Return the [x, y] coordinate for the center point of the cell that contains the specified text.  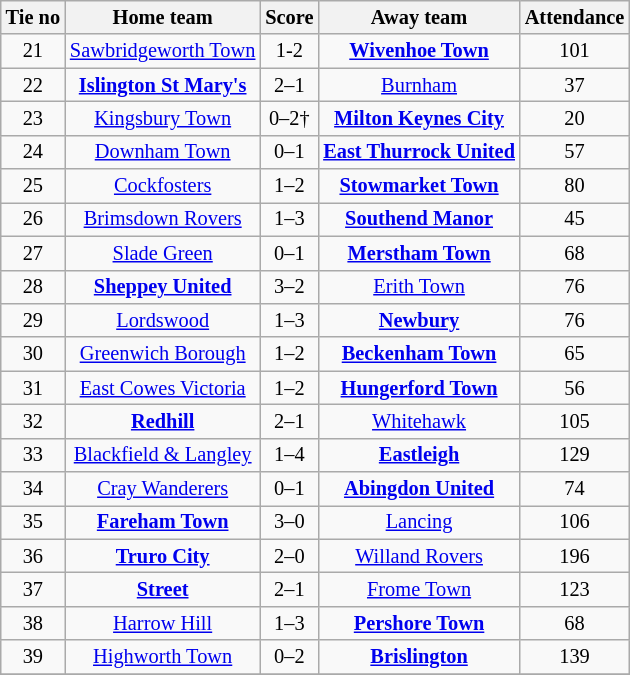
Merstham Town [419, 253]
123 [574, 589]
Attendance [574, 17]
Slade Green [162, 253]
East Cowes Victoria [162, 388]
28 [33, 287]
Newbury [419, 320]
Lancing [419, 522]
29 [33, 320]
25 [33, 186]
Pershore Town [419, 623]
Willand Rovers [419, 556]
Home team [162, 17]
Wivenhoe Town [419, 51]
39 [33, 657]
0–2 [289, 657]
Stowmarket Town [419, 186]
Highworth Town [162, 657]
Downham Town [162, 152]
24 [33, 152]
Truro City [162, 556]
Sheppey United [162, 287]
Beckenham Town [419, 354]
34 [33, 489]
65 [574, 354]
Abingdon United [419, 489]
38 [33, 623]
Milton Keynes City [419, 118]
Redhill [162, 421]
32 [33, 421]
Lordswood [162, 320]
Southend Manor [419, 219]
101 [574, 51]
31 [33, 388]
Blackfield & Langley [162, 455]
Brislington [419, 657]
0–2† [289, 118]
3–0 [289, 522]
Eastleigh [419, 455]
Cray Wanderers [162, 489]
Erith Town [419, 287]
23 [33, 118]
Burnham [419, 85]
1–4 [289, 455]
Away team [419, 17]
Frome Town [419, 589]
Street [162, 589]
East Thurrock United [419, 152]
106 [574, 522]
Islington St Mary's [162, 85]
Cockfosters [162, 186]
Kingsbury Town [162, 118]
22 [33, 85]
36 [33, 556]
2–0 [289, 556]
Sawbridgeworth Town [162, 51]
Harrow Hill [162, 623]
56 [574, 388]
Hungerford Town [419, 388]
129 [574, 455]
Score [289, 17]
139 [574, 657]
Fareham Town [162, 522]
Greenwich Borough [162, 354]
35 [33, 522]
80 [574, 186]
30 [33, 354]
57 [574, 152]
26 [33, 219]
20 [574, 118]
45 [574, 219]
27 [33, 253]
1-2 [289, 51]
Whitehawk [419, 421]
74 [574, 489]
Brimsdown Rovers [162, 219]
Tie no [33, 17]
21 [33, 51]
196 [574, 556]
33 [33, 455]
3–2 [289, 287]
105 [574, 421]
